Search for the cell housing the specified text and yield its [x, y] center coordinate. 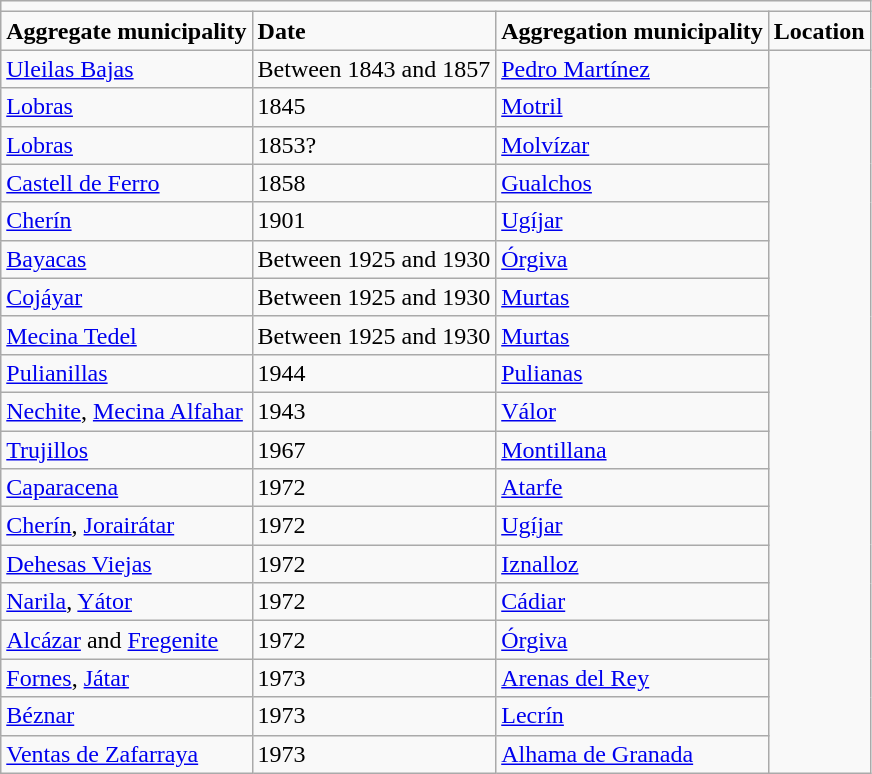
1943 [374, 411]
Molvízar [632, 145]
Castell de Ferro [126, 183]
Ventas de Zafarraya [126, 754]
1858 [374, 183]
Cádiar [632, 602]
Between 1843 and 1857 [374, 69]
Lecrín [632, 716]
Pulianillas [126, 373]
Válor [632, 411]
Alhama de Granada [632, 754]
Alcázar and Fregenite [126, 640]
Cojáyar [126, 297]
Pedro Martínez [632, 69]
1944 [374, 373]
1901 [374, 221]
Iznalloz [632, 564]
Aggregation municipality [632, 31]
Uleilas Bajas [126, 69]
Dehesas Viejas [126, 564]
Arenas del Rey [632, 678]
Atarfe [632, 488]
Montillana [632, 449]
Cherín, Jorairátar [126, 526]
Narila, Yátor [126, 602]
Fornes, Játar [126, 678]
1967 [374, 449]
Cherín [126, 221]
Motril [632, 107]
Bayacas [126, 259]
Caparacena [126, 488]
Location [819, 31]
1853? [374, 145]
Mecina Tedel [126, 335]
Pulianas [632, 373]
Aggregate municipality [126, 31]
Date [374, 31]
1845 [374, 107]
Béznar [126, 716]
Trujillos [126, 449]
Nechite, Mecina Alfahar [126, 411]
Gualchos [632, 183]
